Capture the cell that displays the provided text and extract its [X, Y] central coordinate. 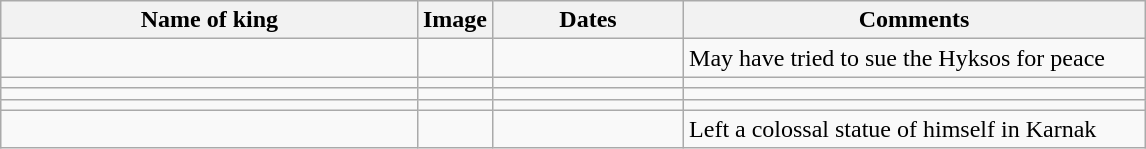
Dates [588, 20]
May have tried to sue the Hyksos for peace [914, 58]
Comments [914, 20]
Name of king [209, 20]
Left a colossal statue of himself in Karnak [914, 129]
Image [454, 20]
